Find where the given text appears and provide that cell's center as (X, Y) coordinate. 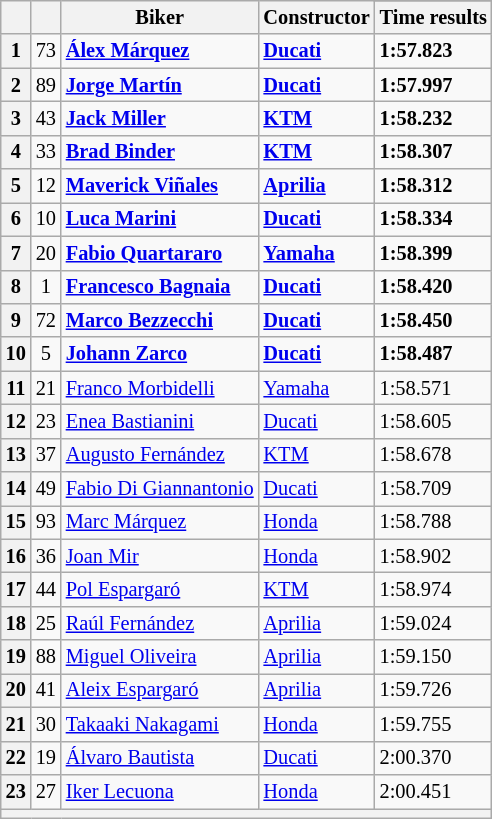
1:57.997 (434, 85)
Takaaki Nakagami (160, 724)
22 (16, 758)
1:58.450 (434, 320)
1:59.024 (434, 623)
15 (16, 522)
Álex Márquez (160, 51)
93 (46, 522)
Fabio Di Giannantonio (160, 489)
11 (16, 388)
44 (46, 589)
2:00.370 (434, 758)
Aleix Espargaró (160, 690)
Marc Márquez (160, 522)
1:58.709 (434, 489)
7 (16, 253)
Constructor (317, 17)
27 (46, 791)
Enea Bastianini (160, 421)
1:58.399 (434, 253)
2:00.451 (434, 791)
Maverick Viñales (160, 186)
6 (16, 219)
Pol Espargaró (160, 589)
Biker (160, 17)
Joan Mir (160, 556)
1:59.726 (434, 690)
Fabio Quartararo (160, 253)
Marco Bezzecchi (160, 320)
9 (16, 320)
1:58.974 (434, 589)
Francesco Bagnaia (160, 287)
1:58.605 (434, 421)
1:58.788 (434, 522)
Brad Binder (160, 152)
1:57.823 (434, 51)
2 (16, 85)
17 (16, 589)
Augusto Fernández (160, 455)
33 (46, 152)
Jack Miller (160, 118)
43 (46, 118)
1:58.312 (434, 186)
Franco Morbidelli (160, 388)
Johann Zarco (160, 354)
36 (46, 556)
1:58.571 (434, 388)
1:58.487 (434, 354)
Time results (434, 17)
1:58.307 (434, 152)
Álvaro Bautista (160, 758)
25 (46, 623)
13 (16, 455)
Raúl Fernández (160, 623)
1:58.334 (434, 219)
88 (46, 657)
Miguel Oliveira (160, 657)
73 (46, 51)
16 (16, 556)
41 (46, 690)
18 (16, 623)
4 (16, 152)
Jorge Martín (160, 85)
1:58.902 (434, 556)
14 (16, 489)
72 (46, 320)
1:59.150 (434, 657)
1:58.420 (434, 287)
49 (46, 489)
Iker Lecuona (160, 791)
1:58.232 (434, 118)
Luca Marini (160, 219)
1:58.678 (434, 455)
89 (46, 85)
30 (46, 724)
1:59.755 (434, 724)
37 (46, 455)
8 (16, 287)
3 (16, 118)
